Return (X, Y) of the center of cell containing provided text 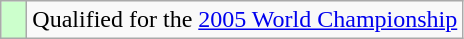
Qualified for the 2005 World Championship (245, 20)
